Locate the cell with the specified text and output its (X, Y) center coordinate. 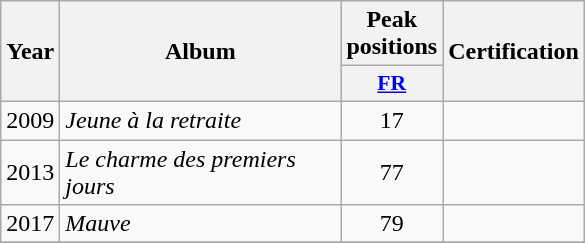
17 (392, 120)
77 (392, 172)
2009 (30, 120)
FR (392, 84)
Le charme des premiers jours (200, 172)
Album (200, 52)
Jeune à la retraite (200, 120)
Year (30, 52)
79 (392, 224)
Certification (514, 52)
2013 (30, 172)
2017 (30, 224)
Peak positions (392, 34)
Mauve (200, 224)
